Scan for the cell matching the given text and deliver its (X, Y) coordinate at center. 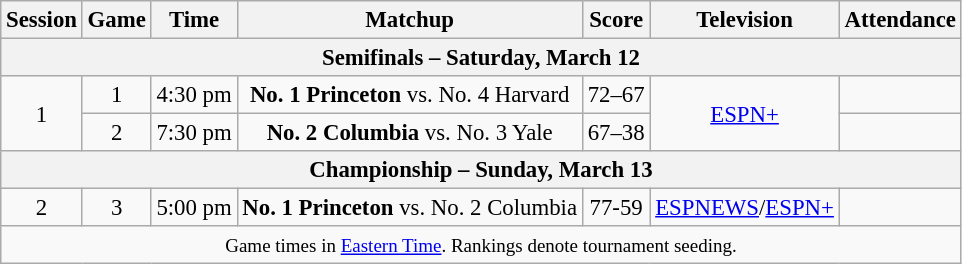
Game times in Eastern Time. Rankings denote tournament seeding. (481, 245)
77-59 (616, 208)
7:30 pm (194, 133)
No. 2 Columbia vs. No. 3 Yale (410, 133)
Session (42, 20)
72–67 (616, 95)
Time (194, 20)
No. 1 Princeton vs. No. 2 Columbia (410, 208)
5:00 pm (194, 208)
ESPN+ (744, 114)
Television (744, 20)
Attendance (900, 20)
Matchup (410, 20)
Game (116, 20)
Semifinals – Saturday, March 12 (481, 58)
4:30 pm (194, 95)
No. 1 Princeton vs. No. 4 Harvard (410, 95)
3 (116, 208)
Championship – Sunday, March 13 (481, 170)
Score (616, 20)
67–38 (616, 133)
ESPNEWS/ESPN+ (744, 208)
